Search for the cell housing the specified text and yield its (x, y) center coordinate. 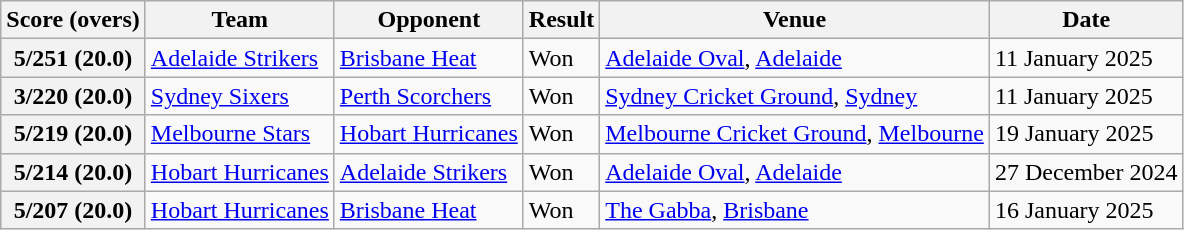
The Gabba, Brisbane (795, 210)
Melbourne Cricket Ground, Melbourne (795, 134)
16 January 2025 (1086, 210)
Perth Scorchers (428, 96)
27 December 2024 (1086, 172)
Sydney Sixers (240, 96)
5/219 (20.0) (74, 134)
5/251 (20.0) (74, 58)
Melbourne Stars (240, 134)
Date (1086, 20)
5/207 (20.0) (74, 210)
5/214 (20.0) (74, 172)
Team (240, 20)
Score (overs) (74, 20)
3/220 (20.0) (74, 96)
Venue (795, 20)
Sydney Cricket Ground, Sydney (795, 96)
Opponent (428, 20)
Result (561, 20)
19 January 2025 (1086, 134)
